From the cell containing the given text, extract its center point as (X, Y) coordinate. 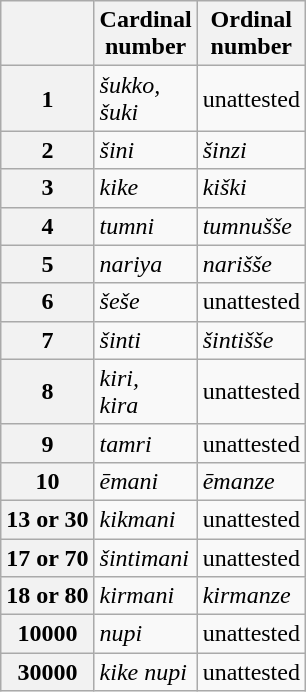
ēmanze (251, 481)
7 (48, 340)
šeše (146, 302)
9 (48, 443)
nupi (146, 634)
3 (48, 188)
šini (146, 150)
tumnušše (251, 226)
30000 (48, 672)
šintišše (251, 340)
5 (48, 264)
kikmani (146, 519)
nariya (146, 264)
10000 (48, 634)
tumni (146, 226)
Cardinalnumber (146, 34)
6 (48, 302)
ēmani (146, 481)
šukko,šuki (146, 98)
narišše (251, 264)
13 or 30 (48, 519)
kike (146, 188)
2 (48, 150)
kike nupi (146, 672)
10 (48, 481)
šintimani (146, 557)
kiški (251, 188)
kirmani (146, 596)
tamri (146, 443)
1 (48, 98)
šinzi (251, 150)
kiri,kira (146, 392)
Ordinalnumber (251, 34)
17 or 70 (48, 557)
4 (48, 226)
kirmanze (251, 596)
18 or 80 (48, 596)
šinti (146, 340)
8 (48, 392)
